Return [x, y] of the center of cell containing provided text 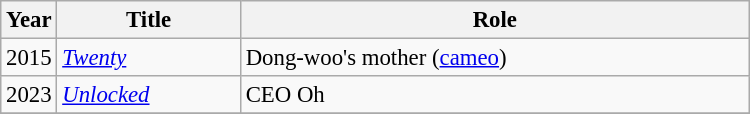
Twenty [148, 58]
Title [148, 20]
Role [494, 20]
2015 [29, 58]
Unlocked [148, 95]
2023 [29, 95]
CEO Oh [494, 95]
Dong-woo's mother (cameo) [494, 58]
Year [29, 20]
